Locate the cell with the specified text and output its (X, Y) center coordinate. 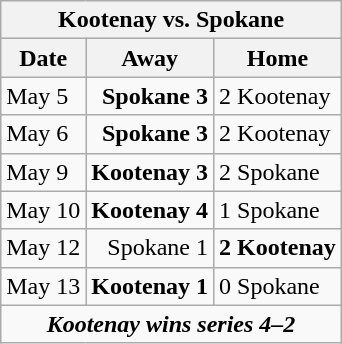
2 Spokane (278, 172)
0 Spokane (278, 286)
Away (150, 58)
Kootenay 1 (150, 286)
Kootenay 3 (150, 172)
1 Spokane (278, 210)
Kootenay 4 (150, 210)
May 13 (44, 286)
May 9 (44, 172)
Home (278, 58)
May 6 (44, 134)
May 12 (44, 248)
Spokane 1 (150, 248)
May 5 (44, 96)
Kootenay vs. Spokane (172, 20)
Kootenay wins series 4–2 (172, 324)
Date (44, 58)
May 10 (44, 210)
